Return the [X, Y] coordinate for the center point of the cell that contains the specified text.  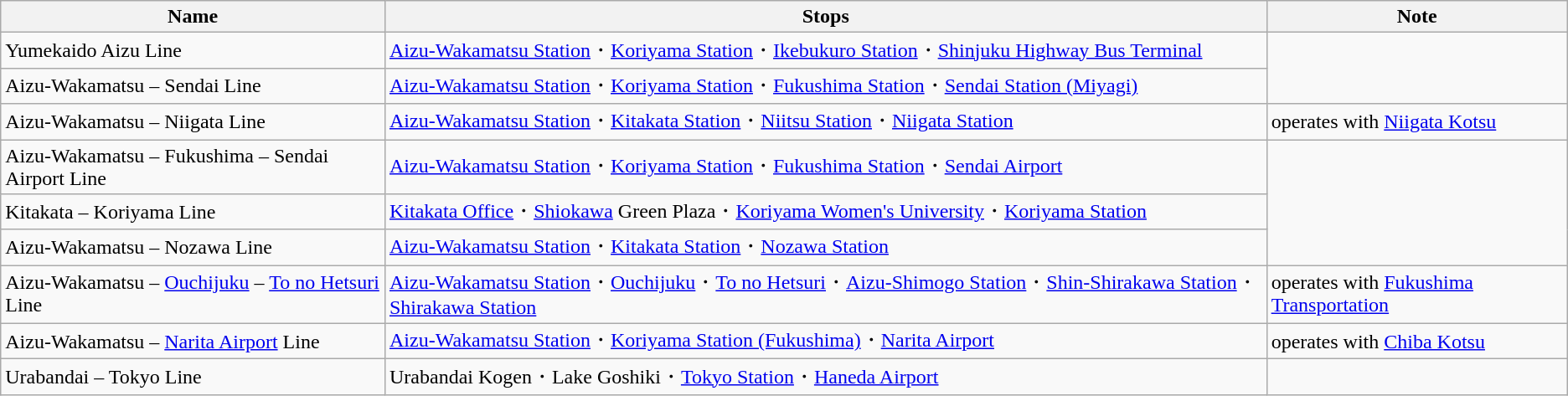
Aizu-Wakamatsu Station・Ouchijuku・To no Hetsuri・Aizu-Shimogo Station・Shin-Shirakawa Station・Shirakawa Station [826, 295]
Aizu-Wakamatsu Station・Koriyama Station・Fukushima Station・Sendai Station (Miyagi) [826, 85]
Urabandai Kogen・Lake Goshiki・Tokyo Station・Haneda Airport [826, 377]
Aizu-Wakamatsu Station・Kitakata Station・Nozawa Station [826, 248]
Aizu-Wakamatsu – Niigata Line [193, 122]
Kitakata – Koriyama Line [193, 213]
Aizu-Wakamatsu – Fukushima – Sendai Airport Line [193, 166]
Aizu-Wakamatsu – Sendai Line [193, 85]
Aizu-Wakamatsu – Ouchijuku – To no Hetsuri Line [193, 295]
Kitakata Office・Shiokawa Green Plaza・Koriyama Women's University・Koriyama Station [826, 213]
Aizu-Wakamatsu Station・Koriyama Station・Fukushima Station・Sendai Airport [826, 166]
Aizu-Wakamatsu – Nozawa Line [193, 248]
Urabandai – Tokyo Line [193, 377]
operates with Niigata Kotsu [1417, 122]
Aizu-Wakamatsu Station・Kitakata Station・Niitsu Station・Niigata Station [826, 122]
operates with Chiba Kotsu [1417, 342]
Yumekaido Aizu Line [193, 50]
Stops [826, 17]
Aizu-Wakamatsu – Narita Airport Line [193, 342]
Aizu-Wakamatsu Station・Koriyama Station・Ikebukuro Station・Shinjuku Highway Bus Terminal [826, 50]
Name [193, 17]
Note [1417, 17]
Aizu-Wakamatsu Station・Koriyama Station (Fukushima)・Narita Airport [826, 342]
operates with Fukushima Transportation [1417, 295]
